Provide the (x, y) coordinate of the cell's center where the given text is located.  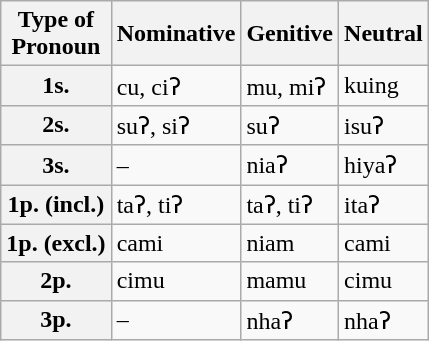
itaʔ (384, 204)
2p. (56, 281)
kuing (384, 86)
1p. (incl.) (56, 204)
Nominative (176, 34)
niam (290, 243)
mu, miʔ (290, 86)
Genitive (290, 34)
3s. (56, 165)
1p. (excl.) (56, 243)
3p. (56, 320)
Type of Pronoun (56, 34)
isuʔ (384, 125)
Neutral (384, 34)
suʔ (290, 125)
mamu (290, 281)
suʔ, siʔ (176, 125)
2s. (56, 125)
cu, ciʔ (176, 86)
niaʔ (290, 165)
1s. (56, 86)
hiyaʔ (384, 165)
